Identify which cell holds the provided text, then report its (x, y) central coordinate. 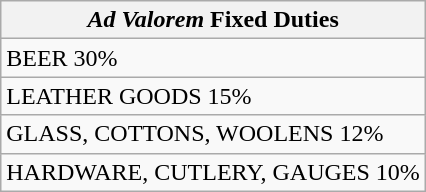
BEER 30% (214, 58)
LEATHER GOODS 15% (214, 96)
Ad Valorem Fixed Duties (214, 20)
HARDWARE, CUTLERY, GAUGES 10% (214, 172)
GLASS, COTTONS, WOOLENS 12% (214, 134)
